Locate the cell with the specified text and output its [X, Y] center coordinate. 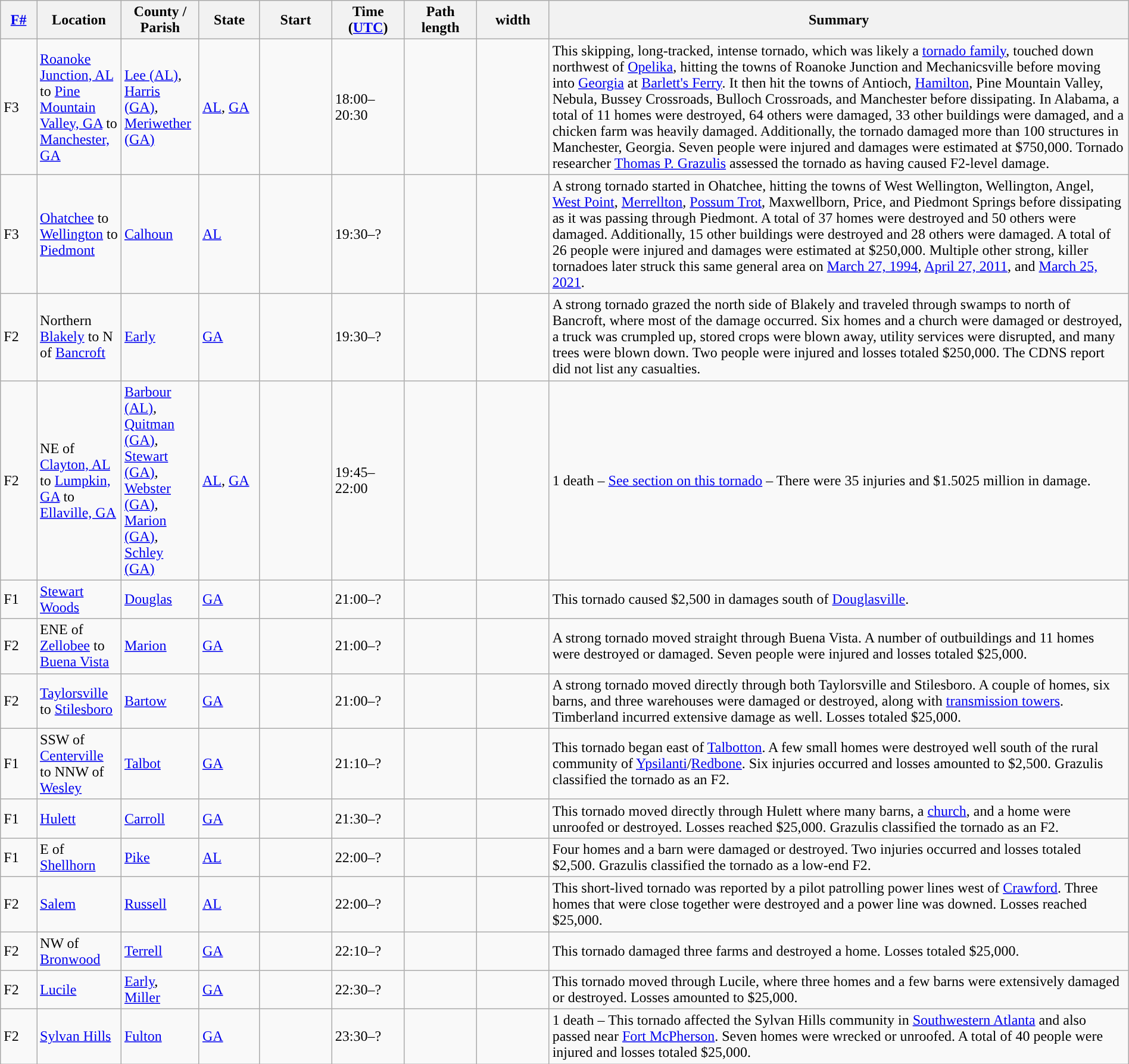
Terrell [160, 950]
NW of Bronwood [79, 950]
Lucile [79, 990]
Start [296, 20]
Fulton [160, 1037]
NE of Clayton, AL to Lumpkin, GA to Ellaville, GA [79, 480]
E of Shellhorn [79, 857]
Four homes and a barn were damaged or destroyed. Two injuries occurred and losses totaled $2,500. Grazulis classified the tornado as a low-end F2. [838, 857]
Carroll [160, 818]
Bartow [160, 701]
County / Parish [160, 20]
Northern Blakely to N of Bancroft [79, 337]
Hulett [79, 818]
SSW of Centerville to NNW of Wesley [79, 763]
Location [79, 20]
Pike [160, 857]
Time (UTC) [368, 20]
Lee (AL), Harris (GA), Meriwether (GA) [160, 107]
23:30–? [368, 1037]
This tornado damaged three farms and destroyed a home. Losses totaled $25,000. [838, 950]
21:30–? [368, 818]
Path length [441, 20]
21:10–? [368, 763]
18:00–20:30 [368, 107]
Salem [79, 904]
Russell [160, 904]
Ohatchee to Wellington to Piedmont [79, 234]
19:45–22:00 [368, 480]
State [229, 20]
22:10–? [368, 950]
Douglas [160, 599]
Barbour (AL), Quitman (GA), Stewart (GA), Webster (GA), Marion (GA), Schley (GA) [160, 480]
width [513, 20]
Early [160, 337]
F# [19, 20]
Marion [160, 646]
ENE of Zellobee to Buena Vista [79, 646]
Early, Miller [160, 990]
Talbot [160, 763]
Summary [838, 20]
Stewart Woods [79, 599]
Sylvan Hills [79, 1037]
This tornado moved through Lucile, where three homes and a few barns were extensively damaged or destroyed. Losses amounted to $25,000. [838, 990]
Roanoke Junction, AL to Pine Mountain Valley, GA to Manchester, GA [79, 107]
Calhoun [160, 234]
Taylorsville to Stilesboro [79, 701]
This tornado caused $2,500 in damages south of Douglasville. [838, 599]
1 death – See section on this tornado – There were 35 injuries and $1.5025 million in damage. [838, 480]
22:30–? [368, 990]
